Return the (X, Y) coordinate for the center point of the cell that contains the specified text.  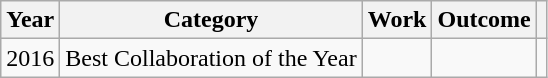
Year (30, 20)
Work (397, 20)
Category (211, 20)
Outcome (484, 20)
Best Collaboration of the Year (211, 58)
2016 (30, 58)
